From the cell containing the given text, extract its center point as (X, Y) coordinate. 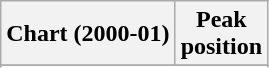
Chart (2000-01) (88, 34)
Peakposition (221, 34)
